Determine the [x, y] coordinate at the center of the cell enclosing the given text.  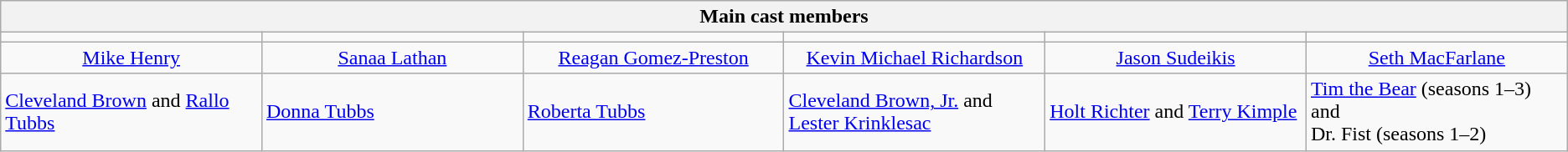
Kevin Michael Richardson [915, 58]
Tim the Bear (seasons 1–3) andDr. Fist (seasons 1–2) [1436, 112]
Mike Henry [132, 58]
Cleveland Brown and Rallo Tubbs [132, 112]
Sanaa Lathan [392, 58]
Cleveland Brown, Jr. and Lester Krinklesac [915, 112]
Jason Sudeikis [1176, 58]
Roberta Tubbs [653, 112]
Seth MacFarlane [1436, 58]
Holt Richter and Terry Kimple [1176, 112]
Donna Tubbs [392, 112]
Main cast members [784, 17]
Reagan Gomez-Preston [653, 58]
